Search for the cell housing the specified text and yield its [x, y] center coordinate. 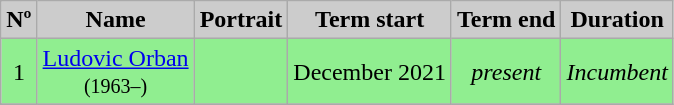
1 [19, 72]
Term start [370, 20]
Nº [19, 20]
Portrait [241, 20]
Duration [617, 20]
Term end [506, 20]
present [506, 72]
December 2021 [370, 72]
Ludovic Orban(1963–) [116, 72]
Incumbent [617, 72]
Name [116, 20]
